Extract the (X, Y) coordinate from the center of the cell holding the provided text.  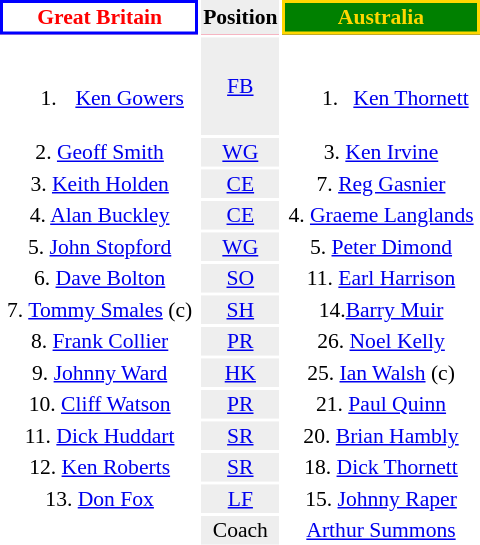
Australia (381, 17)
12. Ken Roberts (100, 467)
Ken Gowers (100, 86)
15. Johnny Raper (381, 498)
Great Britain (100, 17)
2. Geoff Smith (100, 152)
14.Barry Muir (381, 309)
Arthur Summons (381, 530)
5. John Stopford (100, 246)
Position (240, 17)
10. Cliff Watson (100, 404)
11. Dick Huddart (100, 435)
21. Paul Quinn (381, 404)
13. Don Fox (100, 498)
8. Frank Collier (100, 341)
4. Graeme Langlands (381, 215)
Coach (240, 530)
SO (240, 278)
SH (240, 309)
20. Brian Hambly (381, 435)
25. Ian Walsh (c) (381, 372)
11. Earl Harrison (381, 278)
26. Noel Kelly (381, 341)
4. Alan Buckley (100, 215)
6. Dave Bolton (100, 278)
3. Keith Holden (100, 183)
5. Peter Dimond (381, 246)
7. Tommy Smales (c) (100, 309)
18. Dick Thornett (381, 467)
9. Johnny Ward (100, 372)
HK (240, 372)
Ken Thornett (381, 86)
3. Ken Irvine (381, 152)
FB (240, 86)
7. Reg Gasnier (381, 183)
LF (240, 498)
